Provide the [X, Y] coordinate of the cell's center where the given text is located.  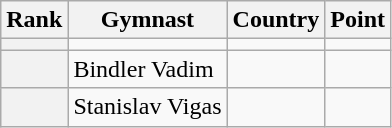
Gymnast [148, 20]
Bindler Vadim [148, 69]
Stanislav Vigas [148, 107]
Country [276, 20]
Rank [34, 20]
Point [358, 20]
